For the text-containing cell, return its midpoint in [X, Y] coordinate format. 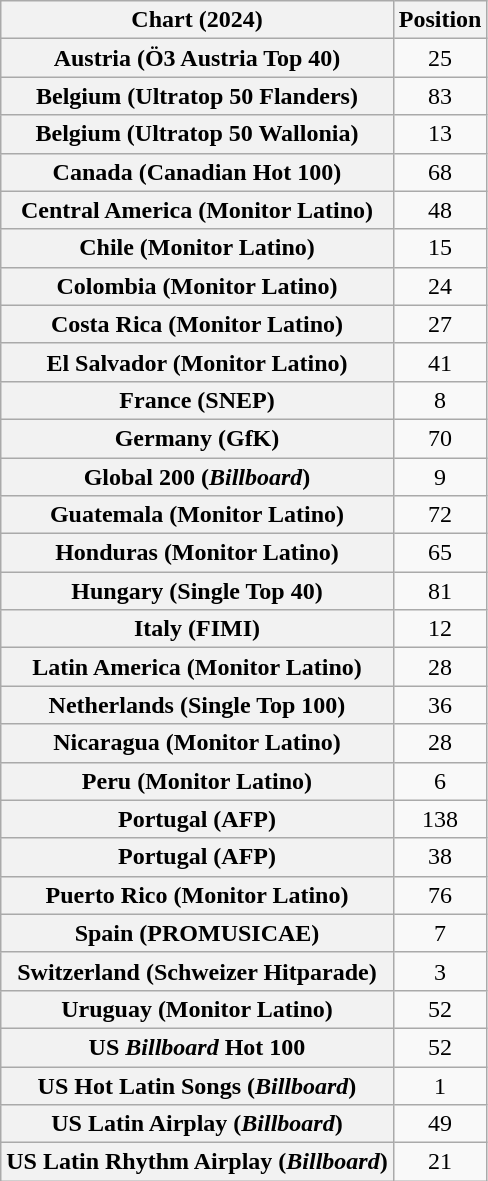
48 [440, 210]
Belgium (Ultratop 50 Flanders) [197, 96]
27 [440, 324]
Latin America (Monitor Latino) [197, 667]
Canada (Canadian Hot 100) [197, 172]
France (SNEP) [197, 400]
49 [440, 1124]
138 [440, 819]
68 [440, 172]
US Latin Rhythm Airplay (Billboard) [197, 1162]
Global 200 (Billboard) [197, 477]
13 [440, 134]
72 [440, 515]
24 [440, 286]
Switzerland (Schweizer Hitparade) [197, 971]
US Hot Latin Songs (Billboard) [197, 1085]
25 [440, 58]
Honduras (Monitor Latino) [197, 553]
Position [440, 20]
Chile (Monitor Latino) [197, 248]
83 [440, 96]
US Billboard Hot 100 [197, 1047]
76 [440, 895]
Peru (Monitor Latino) [197, 781]
Guatemala (Monitor Latino) [197, 515]
Netherlands (Single Top 100) [197, 705]
7 [440, 933]
Spain (PROMUSICAE) [197, 933]
Central America (Monitor Latino) [197, 210]
21 [440, 1162]
36 [440, 705]
Costa Rica (Monitor Latino) [197, 324]
81 [440, 591]
65 [440, 553]
El Salvador (Monitor Latino) [197, 362]
3 [440, 971]
Hungary (Single Top 40) [197, 591]
8 [440, 400]
12 [440, 629]
Uruguay (Monitor Latino) [197, 1009]
15 [440, 248]
Austria (Ö3 Austria Top 40) [197, 58]
Colombia (Monitor Latino) [197, 286]
1 [440, 1085]
US Latin Airplay (Billboard) [197, 1124]
Italy (FIMI) [197, 629]
70 [440, 438]
Puerto Rico (Monitor Latino) [197, 895]
6 [440, 781]
38 [440, 857]
Chart (2024) [197, 20]
41 [440, 362]
9 [440, 477]
Germany (GfK) [197, 438]
Belgium (Ultratop 50 Wallonia) [197, 134]
Nicaragua (Monitor Latino) [197, 743]
